Output the [X, Y] coordinate of the center of the cell containing the given text.  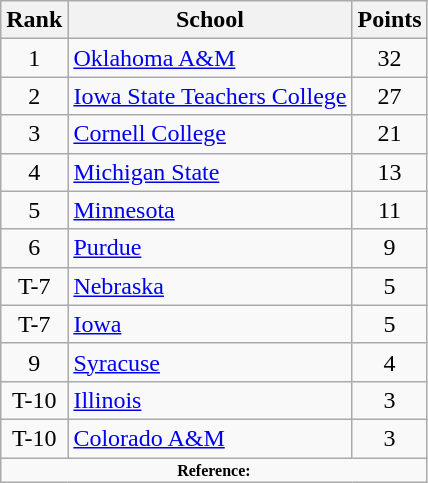
32 [390, 58]
Iowa [210, 324]
Minnesota [210, 210]
6 [34, 248]
2 [34, 96]
21 [390, 134]
1 [34, 58]
Syracuse [210, 362]
Reference: [214, 470]
Colorado A&M [210, 438]
Points [390, 20]
Nebraska [210, 286]
27 [390, 96]
Iowa State Teachers College [210, 96]
Michigan State [210, 172]
Illinois [210, 400]
Rank [34, 20]
13 [390, 172]
Purdue [210, 248]
Cornell College [210, 134]
School [210, 20]
11 [390, 210]
Oklahoma A&M [210, 58]
